For the text-containing cell, return its midpoint in [x, y] coordinate format. 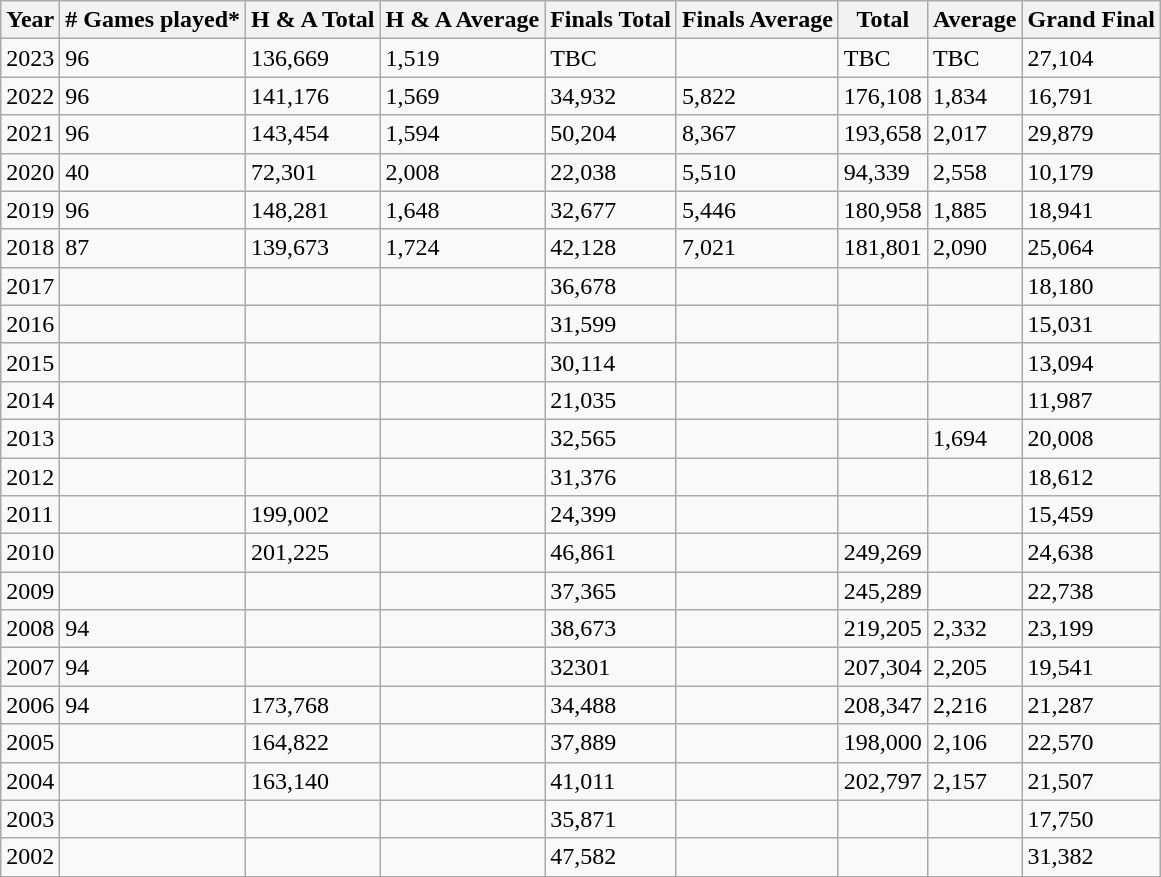
1,724 [462, 248]
164,822 [313, 743]
2,205 [974, 667]
Total [882, 20]
2009 [30, 591]
2018 [30, 248]
2019 [30, 210]
Average [974, 20]
31,376 [611, 477]
17,750 [1091, 819]
181,801 [882, 248]
Finals Total [611, 20]
Year [30, 20]
5,446 [757, 210]
2016 [30, 324]
16,791 [1091, 96]
2008 [30, 629]
18,941 [1091, 210]
2014 [30, 400]
2,017 [974, 134]
# Games played* [153, 20]
1,519 [462, 58]
1,569 [462, 96]
2011 [30, 515]
193,658 [882, 134]
7,021 [757, 248]
2015 [30, 362]
207,304 [882, 667]
2,008 [462, 172]
199,002 [313, 515]
5,510 [757, 172]
2007 [30, 667]
18,612 [1091, 477]
94,339 [882, 172]
139,673 [313, 248]
46,861 [611, 553]
22,570 [1091, 743]
20,008 [1091, 438]
2012 [30, 477]
141,176 [313, 96]
2017 [30, 286]
2013 [30, 438]
19,541 [1091, 667]
2,090 [974, 248]
25,064 [1091, 248]
40 [153, 172]
176,108 [882, 96]
22,738 [1091, 591]
202,797 [882, 781]
87 [153, 248]
27,104 [1091, 58]
2005 [30, 743]
37,365 [611, 591]
50,204 [611, 134]
21,287 [1091, 705]
245,289 [882, 591]
136,669 [313, 58]
24,399 [611, 515]
2,157 [974, 781]
H & A Total [313, 20]
32,565 [611, 438]
72,301 [313, 172]
148,281 [313, 210]
11,987 [1091, 400]
2,558 [974, 172]
21,507 [1091, 781]
10,179 [1091, 172]
37,889 [611, 743]
173,768 [313, 705]
15,031 [1091, 324]
8,367 [757, 134]
41,011 [611, 781]
31,382 [1091, 857]
2,216 [974, 705]
2010 [30, 553]
Finals Average [757, 20]
2,106 [974, 743]
2020 [30, 172]
35,871 [611, 819]
23,199 [1091, 629]
18,180 [1091, 286]
31,599 [611, 324]
2021 [30, 134]
30,114 [611, 362]
2003 [30, 819]
219,205 [882, 629]
163,140 [313, 781]
21,035 [611, 400]
2,332 [974, 629]
34,488 [611, 705]
42,128 [611, 248]
2004 [30, 781]
2023 [30, 58]
2002 [30, 857]
H & A Average [462, 20]
13,094 [1091, 362]
2006 [30, 705]
15,459 [1091, 515]
1,594 [462, 134]
Grand Final [1091, 20]
180,958 [882, 210]
47,582 [611, 857]
2022 [30, 96]
36,678 [611, 286]
22,038 [611, 172]
1,648 [462, 210]
29,879 [1091, 134]
1,834 [974, 96]
34,932 [611, 96]
143,454 [313, 134]
38,673 [611, 629]
198,000 [882, 743]
5,822 [757, 96]
201,225 [313, 553]
32,677 [611, 210]
208,347 [882, 705]
1,885 [974, 210]
249,269 [882, 553]
32301 [611, 667]
24,638 [1091, 553]
1,694 [974, 438]
